Provide the (x, y) coordinate of the cell's center where the given text is located.  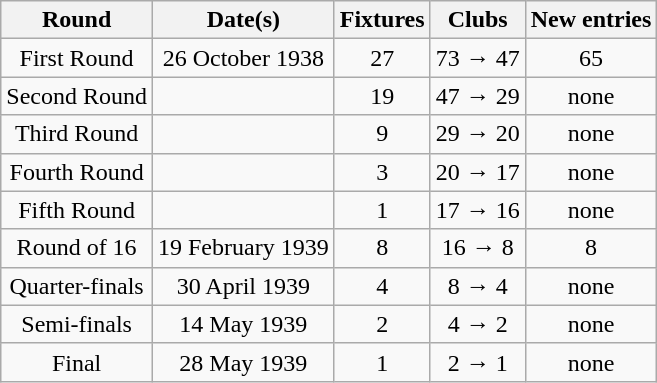
17 → 16 (478, 210)
Clubs (478, 20)
Quarter-finals (77, 286)
New entries (591, 20)
9 (382, 134)
20 → 17 (478, 172)
Final (77, 362)
28 May 1939 (243, 362)
19 (382, 96)
Round of 16 (77, 248)
14 May 1939 (243, 324)
19 February 1939 (243, 248)
4 (382, 286)
First Round (77, 58)
4 → 2 (478, 324)
Semi-finals (77, 324)
Third Round (77, 134)
Round (77, 20)
3 (382, 172)
Date(s) (243, 20)
27 (382, 58)
73 → 47 (478, 58)
2 (382, 324)
30 April 1939 (243, 286)
8 → 4 (478, 286)
Fifth Round (77, 210)
65 (591, 58)
Second Round (77, 96)
16 → 8 (478, 248)
29 → 20 (478, 134)
47 → 29 (478, 96)
Fourth Round (77, 172)
2 → 1 (478, 362)
26 October 1938 (243, 58)
Fixtures (382, 20)
